Detect which cell encompasses the target text, then output its [x, y] center coordinate. 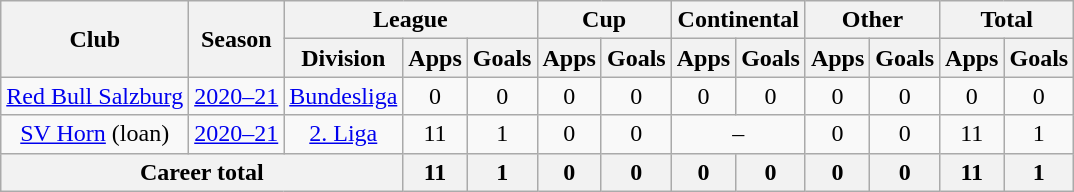
Red Bull Salzburg [95, 96]
Division [344, 58]
2. Liga [344, 134]
Other [872, 20]
Continental [738, 20]
Season [236, 39]
– [738, 134]
SV Horn (loan) [95, 134]
League [410, 20]
Cup [604, 20]
Career total [202, 172]
Bundesliga [344, 96]
Club [95, 39]
Total [1007, 20]
